Identify which cell holds the provided text, then report its [x, y] central coordinate. 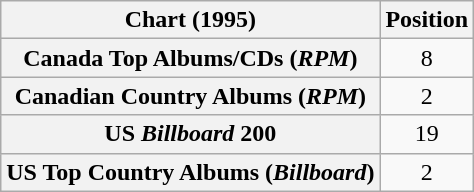
Canada Top Albums/CDs (RPM) [190, 58]
Canadian Country Albums (RPM) [190, 96]
Chart (1995) [190, 20]
US Top Country Albums (Billboard) [190, 172]
8 [427, 58]
US Billboard 200 [190, 134]
19 [427, 134]
Position [427, 20]
